Search for the cell housing the specified text and yield its (x, y) center coordinate. 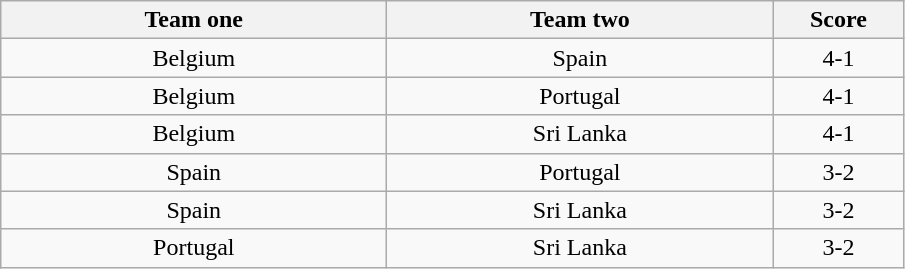
Team two (580, 20)
Team one (194, 20)
Score (838, 20)
